Search for the cell housing the specified text and yield its (X, Y) center coordinate. 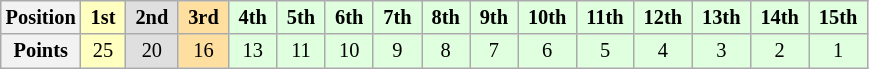
7th (397, 17)
4th (253, 17)
3 (721, 51)
3rd (203, 17)
10 (349, 51)
16 (203, 51)
10th (547, 17)
2nd (152, 17)
14th (779, 17)
15th (838, 17)
Points (41, 51)
9th (494, 17)
13th (721, 17)
11th (604, 17)
11 (301, 51)
6 (547, 51)
8 (446, 51)
12th (663, 17)
25 (104, 51)
20 (152, 51)
Position (41, 17)
1 (838, 51)
5 (604, 51)
9 (397, 51)
4 (663, 51)
13 (253, 51)
2 (779, 51)
8th (446, 17)
5th (301, 17)
7 (494, 51)
1st (104, 17)
6th (349, 17)
